Return [x, y] of the center of cell containing provided text 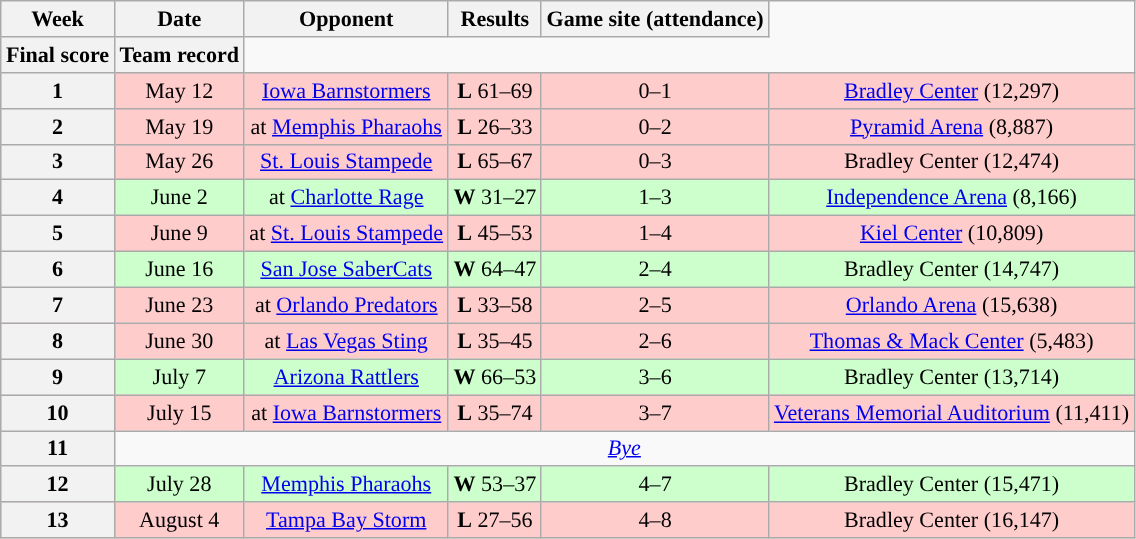
2–5 [654, 305]
June 30 [179, 341]
San Jose SaberCats [346, 269]
W 31–27 [494, 198]
2 [58, 126]
June 9 [179, 233]
Final score [58, 54]
Veterans Memorial Auditorium (11,411) [952, 412]
Orlando Arena (15,638) [952, 305]
L 26–33 [494, 126]
Opponent [346, 18]
2–6 [654, 341]
June 2 [179, 198]
7 [58, 305]
July 28 [179, 484]
Thomas & Mack Center (5,483) [952, 341]
10 [58, 412]
May 26 [179, 162]
4–8 [654, 520]
2–4 [654, 269]
4 [58, 198]
L 45–53 [494, 233]
W 53–37 [494, 484]
0–3 [654, 162]
1–3 [654, 198]
Tampa Bay Storm [346, 520]
W 64–47 [494, 269]
Bye [624, 448]
at Orlando Predators [346, 305]
L 65–67 [494, 162]
at Memphis Pharaohs [346, 126]
Iowa Barnstormers [346, 90]
W 66–53 [494, 377]
St. Louis Stampede [346, 162]
Date [179, 18]
3–7 [654, 412]
at Charlotte Rage [346, 198]
July 7 [179, 377]
at Las Vegas Sting [346, 341]
Arizona Rattlers [346, 377]
Results [494, 18]
Independence Arena (8,166) [952, 198]
11 [58, 448]
Kiel Center (10,809) [952, 233]
Week [58, 18]
12 [58, 484]
May 12 [179, 90]
0–2 [654, 126]
4–7 [654, 484]
August 4 [179, 520]
Bradley Center (14,747) [952, 269]
July 15 [179, 412]
13 [58, 520]
Bradley Center (16,147) [952, 520]
1 [58, 90]
L 35–74 [494, 412]
6 [58, 269]
Bradley Center (13,714) [952, 377]
June 23 [179, 305]
3 [58, 162]
L 27–56 [494, 520]
Team record [179, 54]
June 16 [179, 269]
0–1 [654, 90]
9 [58, 377]
5 [58, 233]
1–4 [654, 233]
at St. Louis Stampede [346, 233]
8 [58, 341]
L 61–69 [494, 90]
3–6 [654, 377]
Memphis Pharaohs [346, 484]
Bradley Center (12,297) [952, 90]
May 19 [179, 126]
Game site (attendance) [654, 18]
L 35–45 [494, 341]
L 33–58 [494, 305]
Pyramid Arena (8,887) [952, 126]
Bradley Center (15,471) [952, 484]
at Iowa Barnstormers [346, 412]
Bradley Center (12,474) [952, 162]
